Locate the cell with the specified text and output its [X, Y] center coordinate. 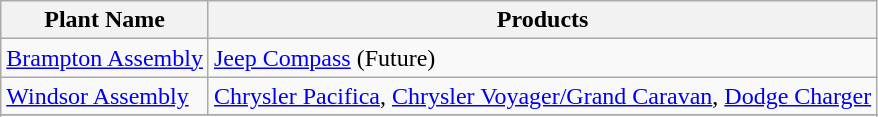
Plant Name [105, 20]
Products [542, 20]
Jeep Compass (Future) [542, 58]
Brampton Assembly [105, 58]
Windsor Assembly [105, 96]
Chrysler Pacifica, Chrysler Voyager/Grand Caravan, Dodge Charger [542, 96]
